Detect which cell encompasses the target text, then output its (X, Y) center coordinate. 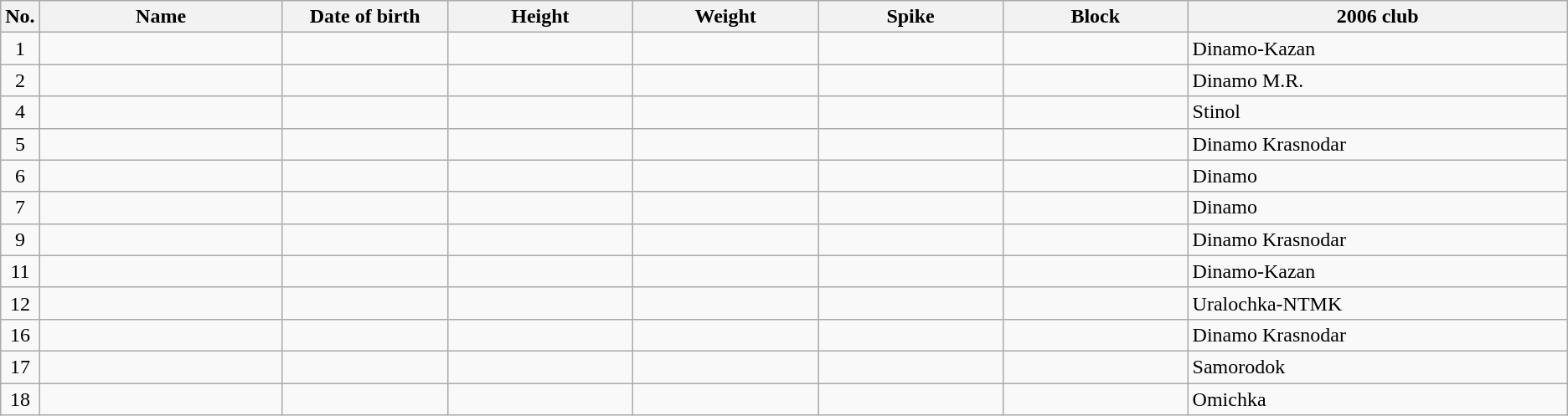
17 (20, 367)
6 (20, 176)
9 (20, 239)
Dinamo M.R. (1377, 80)
4 (20, 112)
2 (20, 80)
Name (161, 17)
Block (1096, 17)
Height (539, 17)
1 (20, 49)
18 (20, 399)
7 (20, 208)
Omichka (1377, 399)
16 (20, 335)
Date of birth (365, 17)
Uralochka-NTMK (1377, 303)
Weight (725, 17)
12 (20, 303)
11 (20, 271)
2006 club (1377, 17)
5 (20, 144)
No. (20, 17)
Spike (911, 17)
Samorodok (1377, 367)
Stinol (1377, 112)
